For the text-containing cell, return its midpoint in (x, y) coordinate format. 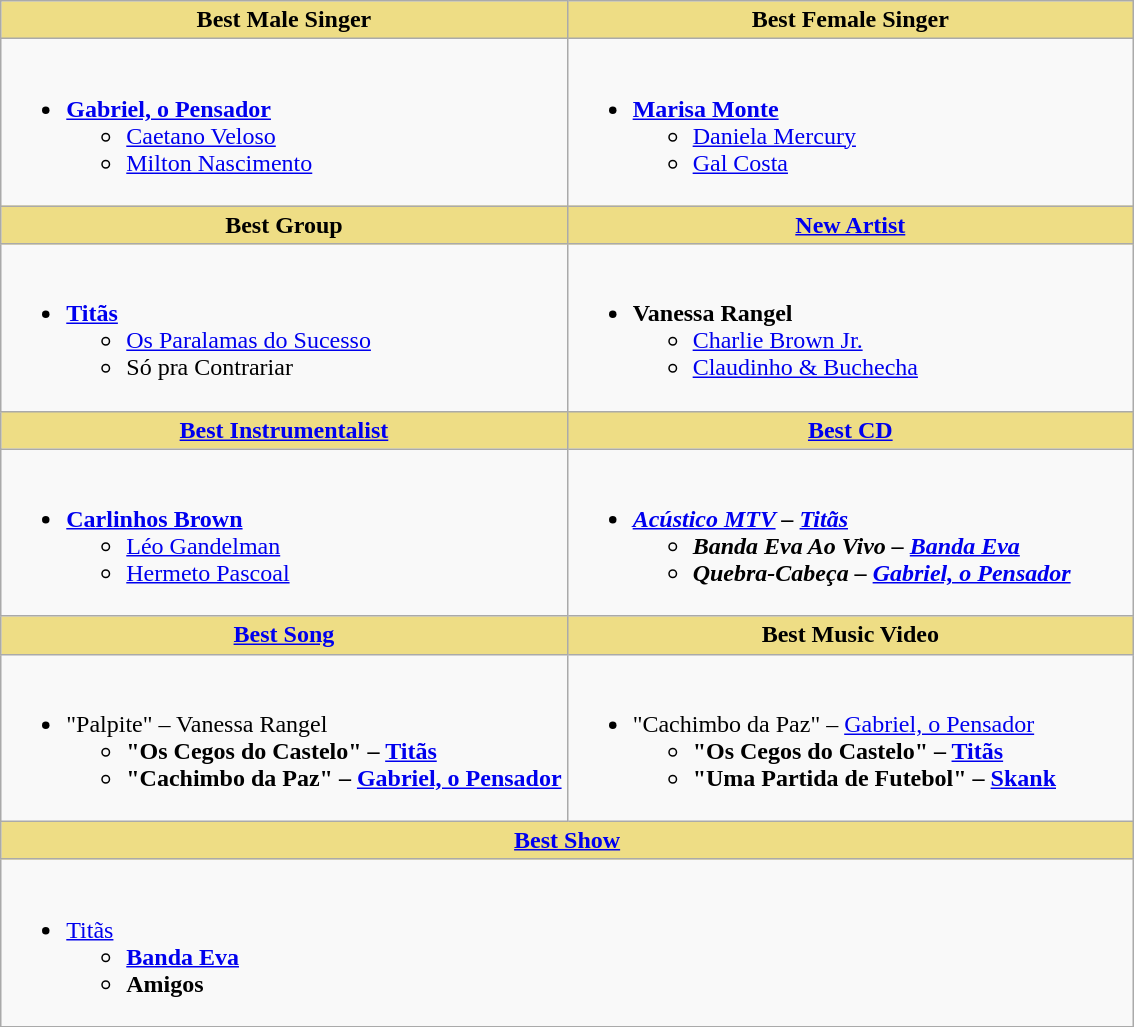
Acústico MTV – TitãsBanda Eva Ao Vivo – Banda EvaQuebra-Cabeça – Gabriel, o Pensador (850, 532)
Best Show (568, 840)
TitãsBanda EvaAmigos (568, 942)
Best Group (284, 225)
TitãsOs Paralamas do SucessoSó pra Contrariar (284, 328)
"Palpite" – Vanessa Rangel"Os Cegos do Castelo" – Titãs"Cachimbo da Paz" – Gabriel, o Pensador (284, 738)
Best Female Singer (850, 20)
Best Music Video (850, 635)
Vanessa RangelCharlie Brown Jr.Claudinho & Buchecha (850, 328)
Marisa MonteDaniela MercuryGal Costa (850, 122)
Gabriel, o PensadorCaetano VelosoMilton Nascimento (284, 122)
Best CD (850, 430)
"Cachimbo da Paz" – Gabriel, o Pensador"Os Cegos do Castelo" – Titãs"Uma Partida de Futebol" – Skank (850, 738)
Carlinhos BrownLéo GandelmanHermeto Pascoal (284, 532)
Best Male Singer (284, 20)
Best Song (284, 635)
Best Instrumentalist (284, 430)
New Artist (850, 225)
